Pinpoint the cell where the given text exists, returning its [X, Y] midpoint coordinate. 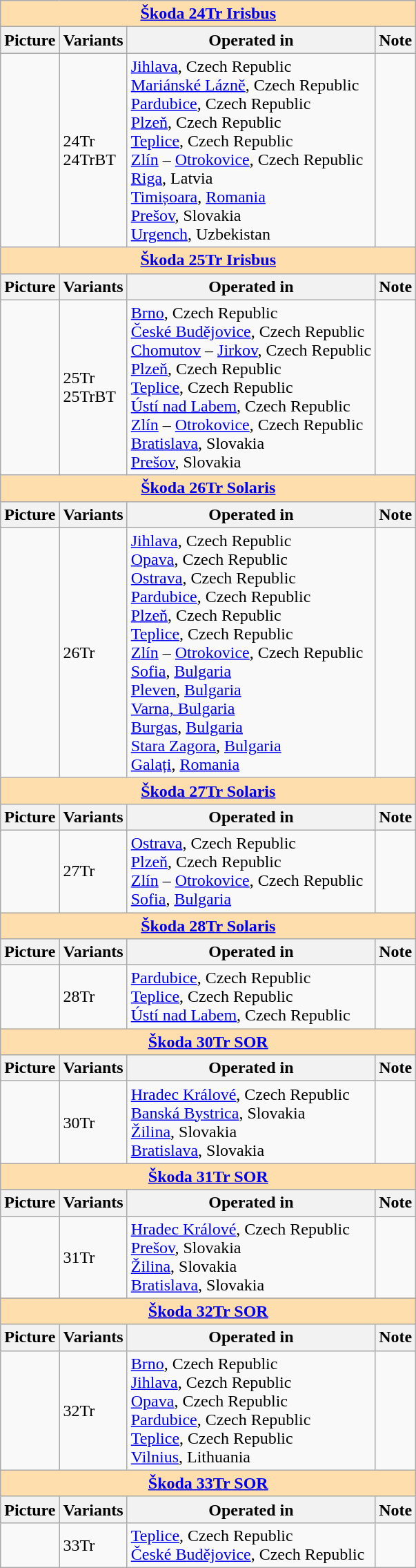
Škoda 28Tr Solaris [208, 926]
27Tr [93, 871]
Škoda 25Tr Irisbus [208, 260]
31Tr [93, 1257]
30Tr [93, 1123]
Škoda 27Tr Solaris [208, 791]
Škoda 26Tr Solaris [208, 488]
Brno, Czech Republic Jihlava, Cezch Republic Opava, Czech Republic Pardubice, Czech Republic Teplice, Czech Republic Vilnius, Lithuania [251, 1410]
Škoda 33Tr SOR [208, 1483]
Teplice, Czech Republic České Budějovice, Czech Republic [251, 1545]
Škoda 30Tr SOR [208, 1042]
Hradec Králové, Czech Republic Banská Bystrica, Slovakia Žilina, Slovakia Bratislava, Slovakia [251, 1123]
32Tr [93, 1410]
33Tr [93, 1545]
Škoda 24Tr Irisbus [208, 14]
Hradec Králové, Czech Republic Prešov, Slovakia Žilina, Slovakia Bratislava, Slovakia [251, 1257]
24Tr 24TrBT [93, 151]
28Tr [93, 997]
Pardubice, Czech Republic Teplice, Czech Republic Ústí nad Labem, Czech Republic [251, 997]
Škoda 32Tr SOR [208, 1311]
25Tr 25TrBT [93, 387]
Škoda 31Tr SOR [208, 1177]
26Tr [93, 652]
Ostrava, Czech Republic Plzeň, Czech Republic Zlín – Otrokovice, Czech Republic Sofia, Bulgaria [251, 871]
